Return the (X, Y) coordinate for the center point of the cell that contains the specified text.  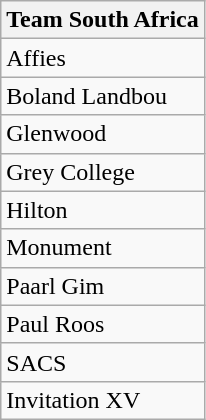
Grey College (103, 172)
Paarl Gim (103, 286)
Invitation XV (103, 400)
Glenwood (103, 134)
Affies (103, 58)
Team South Africa (103, 20)
Monument (103, 248)
Boland Landbou (103, 96)
Paul Roos (103, 324)
SACS (103, 362)
Hilton (103, 210)
